Locate the cell with the specified text and output its [x, y] center coordinate. 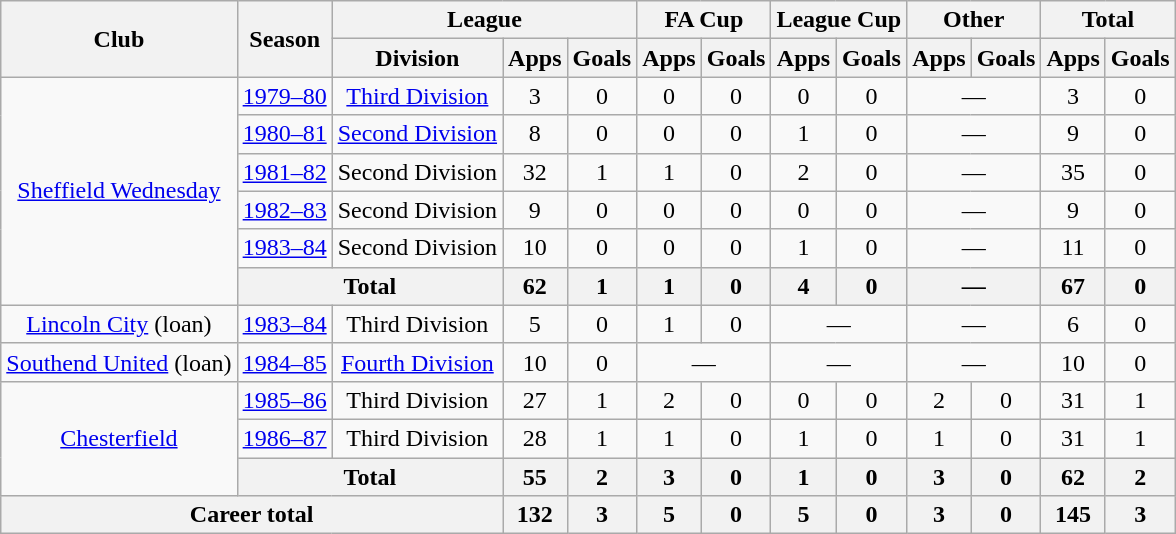
4 [804, 286]
Chesterfield [119, 438]
1986–87 [284, 438]
145 [1073, 515]
Club [119, 39]
Fourth Division [417, 362]
1985–86 [284, 400]
27 [535, 400]
28 [535, 438]
67 [1073, 286]
35 [1073, 172]
1982–83 [284, 210]
11 [1073, 248]
Division [417, 58]
55 [535, 477]
6 [1073, 324]
8 [535, 134]
Lincoln City (loan) [119, 324]
1979–80 [284, 96]
FA Cup [704, 20]
League Cup [839, 20]
Career total [252, 515]
League [484, 20]
Sheffield Wednesday [119, 191]
32 [535, 172]
Other [974, 20]
1981–82 [284, 172]
Season [284, 39]
1984–85 [284, 362]
1980–81 [284, 134]
Southend United (loan) [119, 362]
132 [535, 515]
